Output the [X, Y] coordinate of the center of the cell containing the given text.  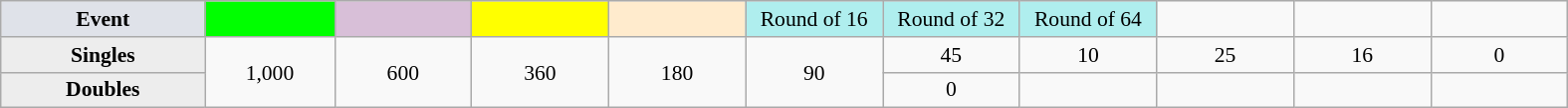
180 [677, 72]
Doubles [104, 90]
45 [951, 55]
16 [1362, 55]
1,000 [270, 72]
Round of 64 [1088, 19]
Round of 16 [814, 19]
600 [403, 72]
10 [1088, 55]
Round of 32 [951, 19]
Event [104, 19]
Singles [104, 55]
360 [541, 72]
25 [1226, 55]
90 [814, 72]
